Identify which cell holds the provided text, then report its (X, Y) central coordinate. 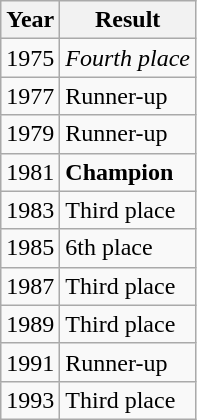
Fourth place (128, 58)
1985 (30, 248)
1981 (30, 172)
1979 (30, 134)
1993 (30, 400)
6th place (128, 248)
1989 (30, 324)
Year (30, 20)
Champion (128, 172)
1977 (30, 96)
1983 (30, 210)
1987 (30, 286)
1991 (30, 362)
Result (128, 20)
1975 (30, 58)
